Provide the (X, Y) coordinate of the cell's center where the given text is located.  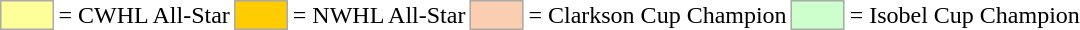
= NWHL All-Star (379, 15)
= CWHL All-Star (144, 15)
= Clarkson Cup Champion (658, 15)
